Capture the cell that displays the provided text and extract its (x, y) central coordinate. 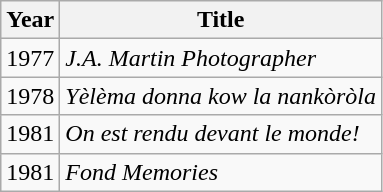
Fond Memories (221, 172)
Title (221, 20)
Yèlèma donna kow la nankòròla (221, 96)
1977 (30, 58)
On est rendu devant le monde! (221, 134)
J.A. Martin Photographer (221, 58)
1978 (30, 96)
Year (30, 20)
